Determine the (x, y) coordinate at the center of the cell enclosing the given text.  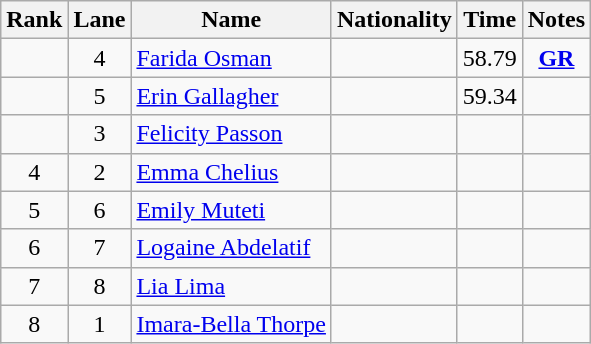
Emma Chelius (232, 172)
59.34 (490, 96)
Rank (34, 20)
Imara-Bella Thorpe (232, 324)
Notes (556, 20)
Nationality (394, 20)
Logaine Abdelatif (232, 248)
58.79 (490, 58)
Time (490, 20)
Lia Lima (232, 286)
GR (556, 58)
Erin Gallagher (232, 96)
Farida Osman (232, 58)
3 (100, 134)
Felicity Passon (232, 134)
Lane (100, 20)
2 (100, 172)
Name (232, 20)
1 (100, 324)
Emily Muteti (232, 210)
